Search for the cell housing the specified text and yield its (X, Y) center coordinate. 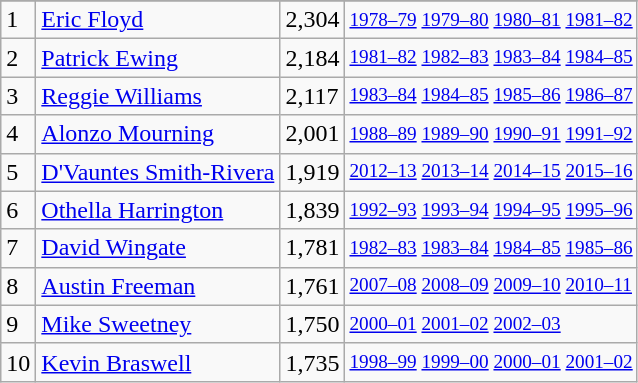
8 (18, 286)
1,750 (312, 324)
Patrick Ewing (158, 58)
2 (18, 58)
2000–01 2001–02 2002–03 (491, 324)
1,839 (312, 210)
Mike Sweetney (158, 324)
2,184 (312, 58)
Eric Floyd (158, 20)
1981–82 1982–83 1983–84 1984–85 (491, 58)
3 (18, 96)
2,001 (312, 134)
Kevin Braswell (158, 362)
1978–79 1979–80 1980–81 1981–82 (491, 20)
1,761 (312, 286)
Reggie Williams (158, 96)
6 (18, 210)
D'Vauntes Smith-Rivera (158, 172)
1,919 (312, 172)
2,117 (312, 96)
David Wingate (158, 248)
7 (18, 248)
1983–84 1984–85 1985–86 1986–87 (491, 96)
2007–08 2008–09 2009–10 2010–11 (491, 286)
4 (18, 134)
10 (18, 362)
1982–83 1983–84 1984–85 1985–86 (491, 248)
5 (18, 172)
2,304 (312, 20)
2012–13 2013–14 2014–15 2015–16 (491, 172)
1 (18, 20)
1988–89 1989–90 1990–91 1991–92 (491, 134)
9 (18, 324)
Othella Harrington (158, 210)
1998–99 1999–00 2000–01 2001–02 (491, 362)
Alonzo Mourning (158, 134)
Austin Freeman (158, 286)
1992–93 1993–94 1994–95 1995–96 (491, 210)
1,735 (312, 362)
1,781 (312, 248)
